Find where the given text appears and provide that cell's center as (x, y) coordinate. 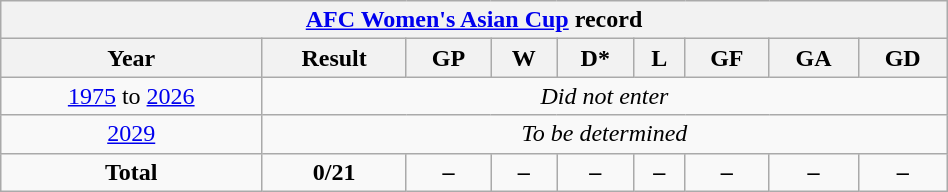
W (524, 58)
Year (132, 58)
L (660, 58)
GF (727, 58)
0/21 (334, 172)
GD (902, 58)
1975 to 2026 (132, 96)
Total (132, 172)
Result (334, 58)
Did not enter (605, 96)
GP (448, 58)
2029 (132, 134)
GA (814, 58)
D* (596, 58)
AFC Women's Asian Cup record (474, 20)
To be determined (605, 134)
